Determine the [x, y] coordinate at the center of the cell enclosing the given text.  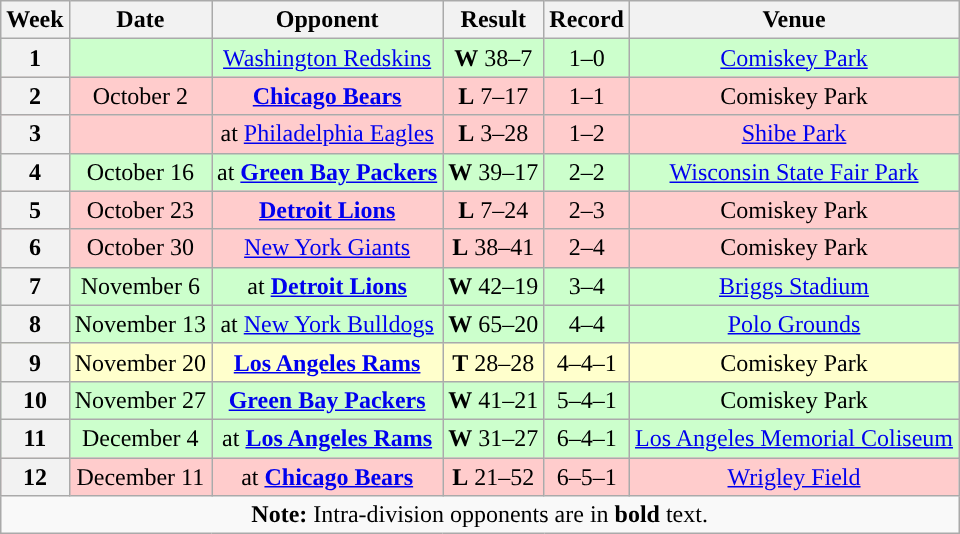
L 21–52 [494, 477]
2 [35, 96]
W 65–20 [494, 324]
Wisconsin State Fair Park [794, 172]
Date [140, 20]
October 2 [140, 96]
Los Angeles Memorial Coliseum [794, 438]
October 30 [140, 248]
W 38–7 [494, 58]
November 6 [140, 286]
5–4–1 [587, 400]
at Detroit Lions [328, 286]
at Philadelphia Eagles [328, 134]
2–2 [587, 172]
at Los Angeles Rams [328, 438]
L 3–28 [494, 134]
October 23 [140, 210]
6 [35, 248]
Wrigley Field [794, 477]
9 [35, 362]
7 [35, 286]
Los Angeles Rams [328, 362]
Note: Intra-division opponents are in bold text. [480, 515]
1–1 [587, 96]
4–4–1 [587, 362]
at Green Bay Packers [328, 172]
6–5–1 [587, 477]
Briggs Stadium [794, 286]
Chicago Bears [328, 96]
5 [35, 210]
4–4 [587, 324]
11 [35, 438]
Record [587, 20]
4 [35, 172]
T 28–28 [494, 362]
12 [35, 477]
Opponent [328, 20]
L 7–17 [494, 96]
Venue [794, 20]
December 4 [140, 438]
3 [35, 134]
Polo Grounds [794, 324]
10 [35, 400]
L 7–24 [494, 210]
1–2 [587, 134]
New York Giants [328, 248]
6–4–1 [587, 438]
W 42–19 [494, 286]
1–0 [587, 58]
Week [35, 20]
November 27 [140, 400]
Washington Redskins [328, 58]
Result [494, 20]
November 20 [140, 362]
W 41–21 [494, 400]
at New York Bulldogs [328, 324]
December 11 [140, 477]
October 16 [140, 172]
L 38–41 [494, 248]
3–4 [587, 286]
2–4 [587, 248]
2–3 [587, 210]
1 [35, 58]
November 13 [140, 324]
Detroit Lions [328, 210]
W 31–27 [494, 438]
Shibe Park [794, 134]
Green Bay Packers [328, 400]
W 39–17 [494, 172]
8 [35, 324]
at Chicago Bears [328, 477]
